Extract the (x, y) coordinate from the center of the cell holding the provided text.  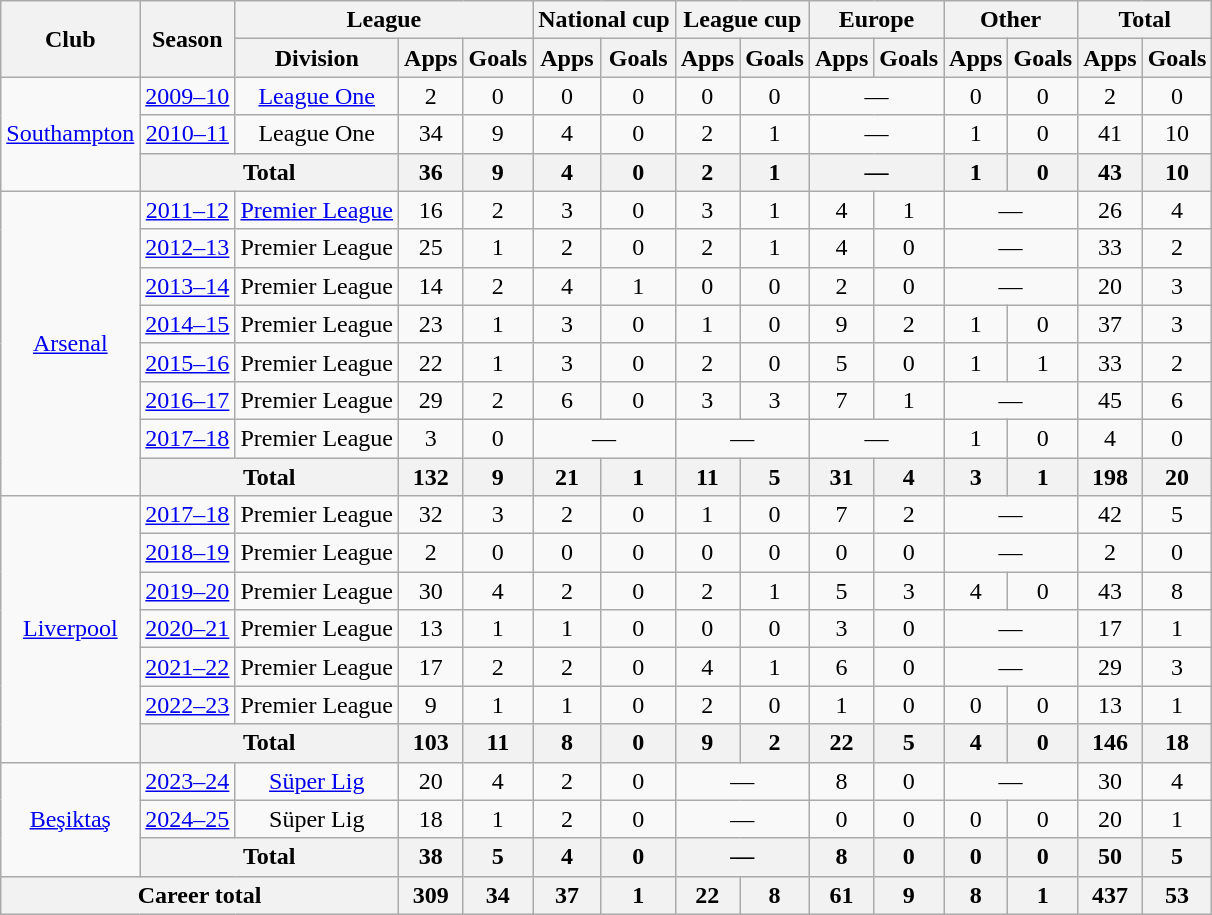
2021–22 (188, 667)
League cup (742, 20)
Club (70, 39)
45 (1110, 400)
2016–17 (188, 400)
Season (188, 39)
53 (1177, 895)
42 (1110, 515)
198 (1110, 477)
41 (1110, 134)
Other (1011, 20)
23 (431, 324)
2010–11 (188, 134)
437 (1110, 895)
26 (1110, 210)
2014–15 (188, 324)
2023–24 (188, 781)
132 (431, 477)
2019–20 (188, 591)
2011–12 (188, 210)
31 (841, 477)
Beşiktaş (70, 819)
14 (431, 286)
2015–16 (188, 362)
50 (1110, 857)
Arsenal (70, 343)
16 (431, 210)
Division (317, 58)
32 (431, 515)
25 (431, 248)
2022–23 (188, 705)
38 (431, 857)
146 (1110, 743)
National cup (604, 20)
Southampton (70, 134)
Europe (876, 20)
2013–14 (188, 286)
League (384, 20)
21 (567, 477)
36 (431, 172)
2018–19 (188, 553)
2009–10 (188, 96)
2020–21 (188, 629)
61 (841, 895)
Career total (200, 895)
103 (431, 743)
309 (431, 895)
2024–25 (188, 819)
Liverpool (70, 629)
2012–13 (188, 248)
